Capture the cell that displays the provided text and extract its [X, Y] central coordinate. 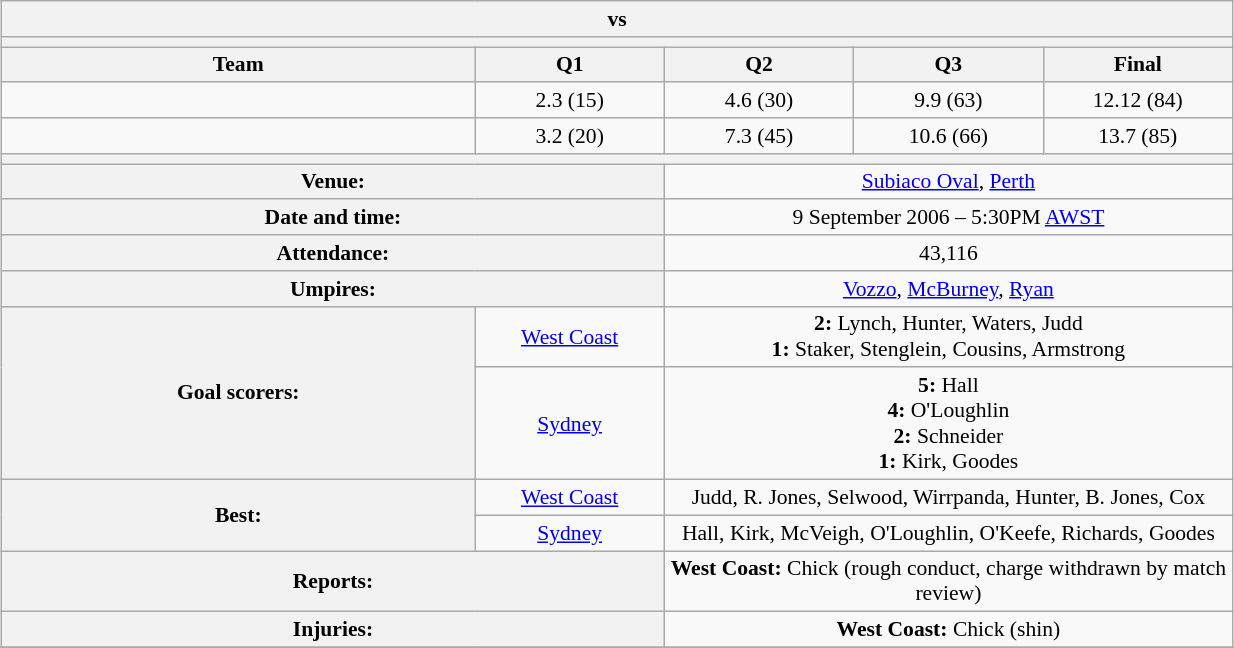
Reports: [334, 582]
Vozzo, McBurney, Ryan [948, 289]
Q2 [758, 65]
13.7 (85) [1138, 136]
2: Lynch, Hunter, Waters, Judd1: Staker, Stenglein, Cousins, Armstrong [948, 336]
Injuries: [334, 630]
Judd, R. Jones, Selwood, Wirrpanda, Hunter, B. Jones, Cox [948, 498]
Q3 [948, 65]
Venue: [334, 182]
West Coast: Chick (shin) [948, 630]
Umpires: [334, 289]
3.2 (20) [570, 136]
9.9 (63) [948, 101]
5: Hall4: O'Loughlin2: Schneider1: Kirk, Goodes [948, 424]
Subiaco Oval, Perth [948, 182]
Best: [238, 516]
West Coast: Chick (rough conduct, charge withdrawn by match review) [948, 582]
7.3 (45) [758, 136]
2.3 (15) [570, 101]
4.6 (30) [758, 101]
Goal scorers: [238, 392]
12.12 (84) [1138, 101]
9 September 2006 – 5:30PM AWST [948, 218]
Date and time: [334, 218]
Final [1138, 65]
vs [618, 19]
10.6 (66) [948, 136]
Attendance: [334, 253]
Q1 [570, 65]
43,116 [948, 253]
Hall, Kirk, McVeigh, O'Loughlin, O'Keefe, Richards, Goodes [948, 533]
Team [238, 65]
